Identify which cell holds the provided text, then report its (X, Y) central coordinate. 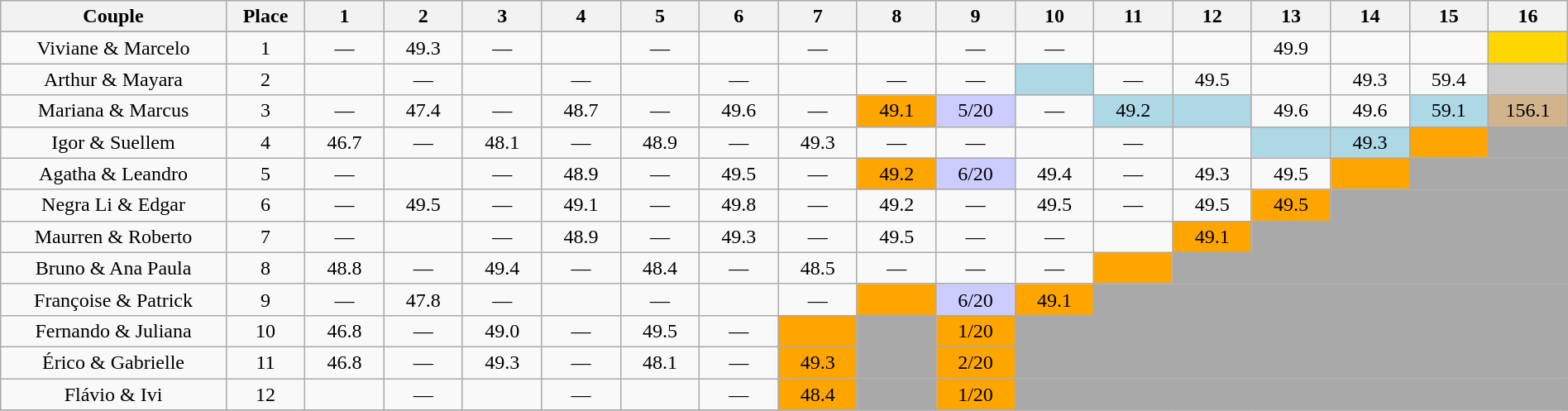
Fernando & Juliana (114, 331)
48.7 (581, 111)
47.4 (423, 111)
2/20 (976, 362)
49.0 (501, 331)
Agatha & Leandro (114, 174)
49.9 (1290, 48)
Viviane & Marcelo (114, 48)
14 (1370, 17)
59.4 (1449, 79)
Bruno & Ana Paula (114, 268)
Igor & Suellem (114, 142)
59.1 (1449, 111)
13 (1290, 17)
Érico & Gabrielle (114, 362)
Negra Li & Edgar (114, 205)
49.8 (739, 205)
Mariana & Marcus (114, 111)
156.1 (1528, 111)
16 (1528, 17)
Maurren & Roberto (114, 237)
47.8 (423, 299)
Place (265, 17)
Arthur & Mayara (114, 79)
48.5 (817, 268)
5/20 (976, 111)
46.7 (344, 142)
15 (1449, 17)
Couple (114, 17)
48.8 (344, 268)
Françoise & Patrick (114, 299)
Flávio & Ivi (114, 394)
